Return [x, y] of the center of cell containing provided text 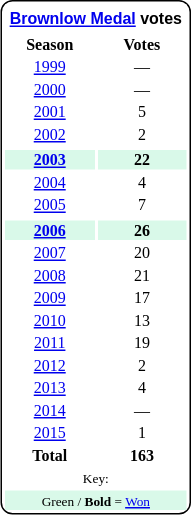
22 [142, 160]
2001 [50, 112]
20 [142, 253]
2002 [50, 134]
2010 [50, 320]
2013 [50, 388]
2014 [50, 410]
2000 [50, 90]
Season [50, 44]
26 [142, 230]
2006 [50, 230]
Brownlow Medal votes [96, 18]
163 [142, 456]
2005 [50, 205]
2003 [50, 160]
13 [142, 320]
5 [142, 112]
19 [142, 343]
21 [142, 276]
2009 [50, 298]
2007 [50, 253]
Green / Bold = Won [96, 500]
2004 [50, 182]
2015 [50, 433]
2012 [50, 366]
2008 [50, 276]
Total [50, 456]
17 [142, 298]
Key: [96, 478]
1 [142, 433]
Votes [142, 44]
7 [142, 205]
1999 [50, 67]
2011 [50, 343]
